From the cell containing the given text, extract its center point as [x, y] coordinate. 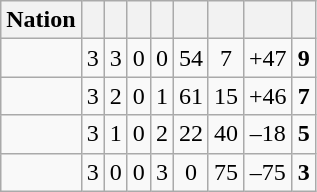
+46 [268, 96]
75 [226, 172]
5 [304, 134]
–75 [268, 172]
54 [190, 58]
+47 [268, 58]
40 [226, 134]
9 [304, 58]
22 [190, 134]
61 [190, 96]
15 [226, 96]
Nation [41, 20]
–18 [268, 134]
